Return the (x, y) coordinate for the center point of the cell that contains the specified text.  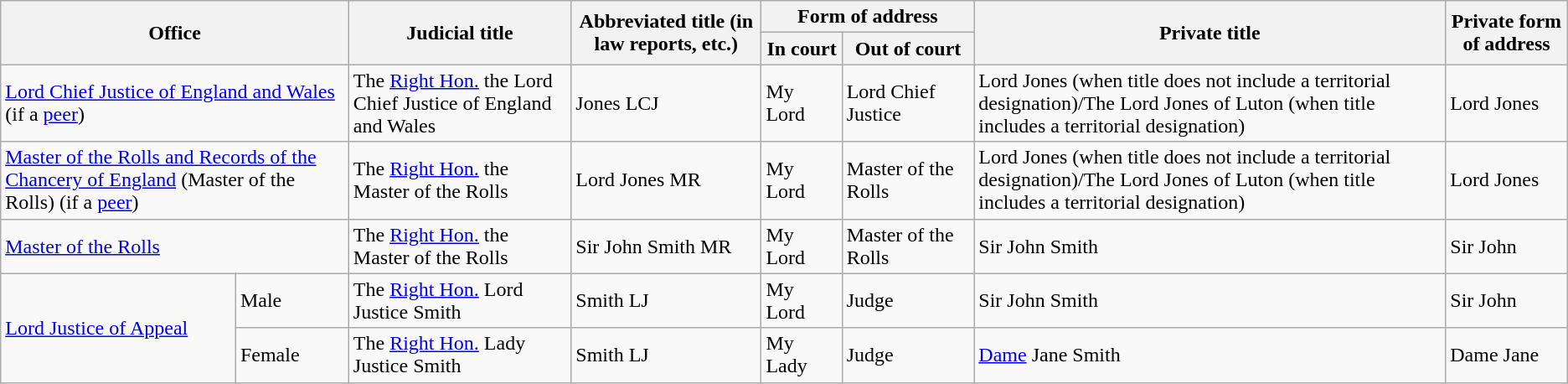
Female (291, 355)
In court (802, 49)
Lord Justice of Appeal (119, 328)
The Right Hon. Lady Justice Smith (460, 355)
Jones LCJ (667, 103)
Dame Jane Smith (1210, 355)
Master of the Rolls and Records of the Chancery of England (Master of the Rolls) (if a peer) (175, 180)
Male (291, 300)
Lord Chief Justice of England and Wales (if a peer) (175, 103)
The Right Hon. the Lord Chief Justice of England and Wales (460, 103)
Private title (1210, 33)
Out of court (908, 49)
Judicial title (460, 33)
Sir John Smith MR (667, 246)
The Right Hon. Lord Justice Smith (460, 300)
Private form of address (1507, 33)
Abbreviated title (in law reports, etc.) (667, 33)
My Lady (802, 355)
Office (175, 33)
Form of address (868, 17)
Dame Jane (1507, 355)
Lord Jones MR (667, 180)
Lord Chief Justice (908, 103)
